Search for the cell housing the specified text and yield its [X, Y] center coordinate. 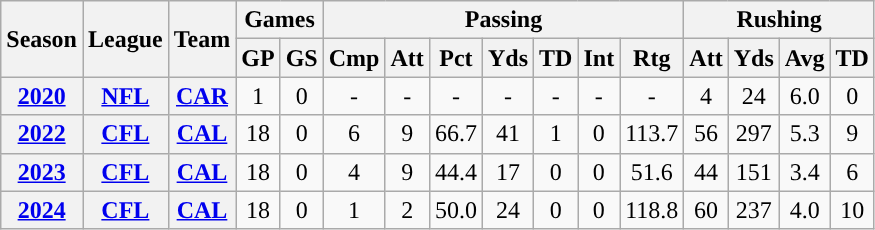
Team [202, 39]
Rtg [652, 58]
NFL [125, 96]
41 [508, 134]
Rushing [780, 20]
51.6 [652, 172]
Pct [456, 58]
GP [258, 58]
44 [706, 172]
2022 [42, 134]
4.0 [804, 210]
118.8 [652, 210]
Games [280, 20]
Avg [804, 58]
50.0 [456, 210]
GS [302, 58]
League [125, 39]
44.4 [456, 172]
10 [852, 210]
6.0 [804, 96]
56 [706, 134]
113.7 [652, 134]
CAR [202, 96]
66.7 [456, 134]
Passing [504, 20]
2 [407, 210]
297 [754, 134]
Cmp [354, 58]
17 [508, 172]
3.4 [804, 172]
151 [754, 172]
2024 [42, 210]
2023 [42, 172]
5.3 [804, 134]
Int [599, 58]
Season [42, 39]
60 [706, 210]
237 [754, 210]
2020 [42, 96]
